Return the (x, y) coordinate for the center point of the cell that contains the specified text.  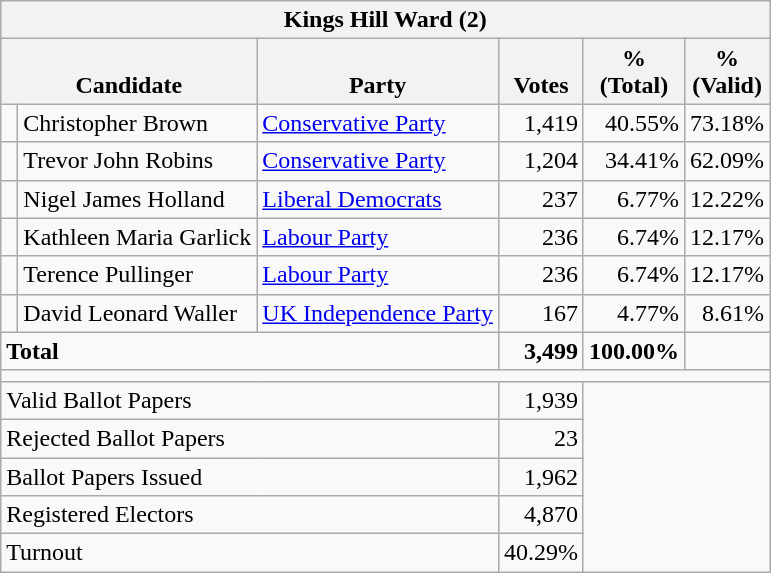
237 (540, 199)
73.18% (728, 123)
34.41% (634, 161)
23 (540, 438)
12.22% (728, 199)
4.77% (634, 313)
Trevor John Robins (138, 161)
1,419 (540, 123)
Rejected Ballot Papers (250, 438)
Christopher Brown (138, 123)
Candidate (129, 72)
UK Independence Party (378, 313)
1,939 (540, 400)
1,204 (540, 161)
Nigel James Holland (138, 199)
%(Valid) (728, 72)
1,962 (540, 477)
Kathleen Maria Garlick (138, 237)
3,499 (540, 351)
Valid Ballot Papers (250, 400)
Votes (540, 72)
8.61% (728, 313)
Party (378, 72)
62.09% (728, 161)
Kings Hill Ward (2) (386, 20)
Terence Pullinger (138, 275)
Turnout (250, 553)
6.77% (634, 199)
David Leonard Waller (138, 313)
4,870 (540, 515)
Ballot Papers Issued (250, 477)
167 (540, 313)
40.55% (634, 123)
Registered Electors (250, 515)
%(Total) (634, 72)
40.29% (540, 553)
Total (250, 351)
Liberal Democrats (378, 199)
100.00% (634, 351)
